Locate the cell with the specified text and output its (X, Y) center coordinate. 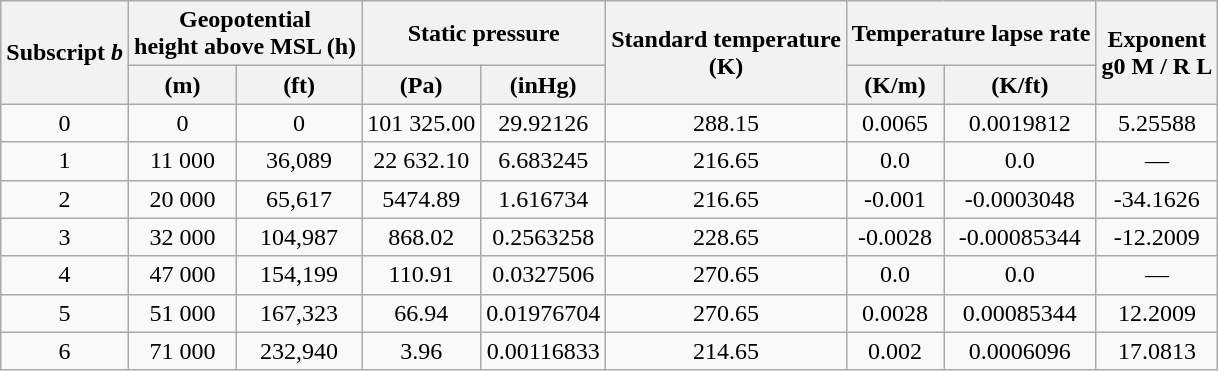
868.02 (422, 237)
1.616734 (544, 199)
-0.0028 (894, 237)
(inHg) (544, 85)
-0.00085344 (1020, 237)
Geopotentialheight above MSL (h) (246, 34)
214.65 (726, 351)
4 (65, 275)
Temperature lapse rate (971, 34)
5474.89 (422, 199)
-34.1626 (1157, 199)
66.94 (422, 313)
5.25588 (1157, 123)
1 (65, 161)
0.01976704 (544, 313)
0.2563258 (544, 237)
0.00085344 (1020, 313)
288.15 (726, 123)
228.65 (726, 237)
47 000 (183, 275)
Subscript b (65, 52)
6.683245 (544, 161)
Standard temperature (K) (726, 52)
5 (65, 313)
0.0327506 (544, 275)
-12.2009 (1157, 237)
2 (65, 199)
-0.0003048 (1020, 199)
12.2009 (1157, 313)
3.96 (422, 351)
0.0065 (894, 123)
104,987 (300, 237)
11 000 (183, 161)
0.0006096 (1020, 351)
22 632.10 (422, 161)
17.0813 (1157, 351)
167,323 (300, 313)
-0.001 (894, 199)
(K/ft) (1020, 85)
(K/m) (894, 85)
Static pressure (484, 34)
29.92126 (544, 123)
(Pa) (422, 85)
0.00116833 (544, 351)
0.0028 (894, 313)
6 (65, 351)
71 000 (183, 351)
36,089 (300, 161)
Exponent g0 M / R L (1157, 52)
232,940 (300, 351)
32 000 (183, 237)
(ft) (300, 85)
0.0019812 (1020, 123)
65,617 (300, 199)
154,199 (300, 275)
110.91 (422, 275)
(m) (183, 85)
3 (65, 237)
51 000 (183, 313)
101 325.00 (422, 123)
0.002 (894, 351)
20 000 (183, 199)
